For the text-containing cell, return its midpoint in (X, Y) coordinate format. 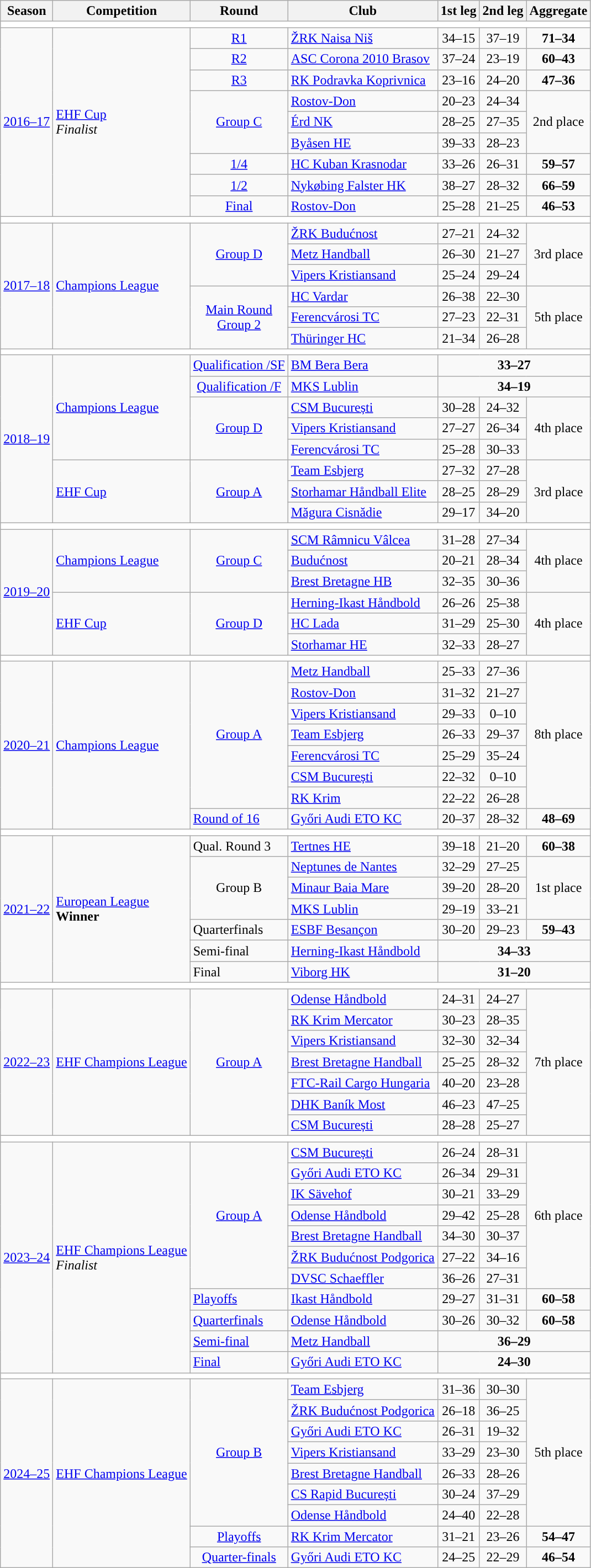
46–54 (558, 1558)
33–27 (514, 365)
DHK Baník Most (362, 1104)
Neptunes de Nantes (362, 867)
30–24 (458, 1495)
27–35 (503, 122)
28–31 (503, 1152)
7th place (558, 1062)
30–36 (503, 582)
BM Bera Bera (362, 365)
30–28 (458, 407)
47–36 (558, 80)
R1 (239, 38)
28–28 (458, 1125)
30–30 (503, 1389)
34–15 (458, 38)
Storhamar HE (362, 645)
37–24 (458, 59)
20–37 (458, 818)
2016–17 (27, 123)
Round (239, 11)
21–25 (503, 206)
26–26 (458, 603)
Măgura Cisnădie (362, 512)
60–38 (558, 846)
European League Winner (122, 909)
22–31 (503, 317)
23–16 (458, 80)
RK Krim (362, 798)
24–30 (514, 1362)
21–34 (458, 338)
27–32 (458, 470)
R2 (239, 59)
28–23 (503, 143)
29–27 (458, 1299)
25–29 (458, 756)
47–25 (503, 1104)
2017–18 (27, 286)
23–30 (503, 1452)
28–29 (503, 491)
23–19 (503, 59)
2024–25 (27, 1474)
19–32 (503, 1431)
Brest Bretagne HB (362, 582)
66–59 (558, 185)
60–43 (558, 59)
30–32 (503, 1320)
29–17 (458, 512)
Season (27, 11)
Thüringer HC (362, 338)
29–31 (503, 1173)
Minaur Baia Mare (362, 888)
2018–19 (27, 439)
26–24 (458, 1152)
Round of 16 (239, 818)
23–26 (503, 1537)
29–24 (503, 275)
34–19 (514, 386)
32–30 (458, 1041)
Érd NK (362, 122)
ESBF Besançon (362, 930)
RK Podravka Koprivnica (362, 80)
Aggregate (558, 11)
25–38 (503, 603)
EHF Champions League Finalist (122, 1257)
31–31 (503, 1299)
28–27 (503, 645)
24–25 (458, 1558)
21–20 (503, 846)
30–23 (458, 1020)
ASC Corona 2010 Brasov (362, 59)
27–31 (503, 1278)
1st place (558, 888)
30–20 (458, 930)
32–29 (458, 867)
36–25 (503, 1410)
22–32 (458, 777)
Qual. Round 3 (239, 846)
2023–24 (27, 1257)
31–21 (458, 1537)
HC Lada (362, 624)
25–25 (458, 1062)
54–47 (558, 1537)
2020–21 (27, 745)
26–38 (458, 296)
31–28 (458, 539)
27–21 (458, 233)
2021–22 (27, 909)
20–23 (458, 101)
32–33 (458, 645)
36–26 (458, 1278)
46–53 (558, 206)
30–21 (458, 1194)
28–20 (503, 888)
39–18 (458, 846)
Quarter-finals (239, 1558)
36–29 (514, 1341)
Qualification /SF (239, 365)
29–19 (458, 909)
27–36 (503, 672)
R3 (239, 80)
31–32 (458, 693)
HC Kuban Krasnodar (362, 164)
24–34 (503, 101)
1st leg (458, 11)
29–37 (503, 735)
2nd place (558, 122)
34–30 (458, 1236)
Viborg HK (362, 972)
34–20 (503, 512)
8th place (558, 735)
Main RoundGroup 2 (239, 317)
71–34 (558, 38)
2022–23 (27, 1062)
26–18 (458, 1410)
28–34 (503, 561)
26–30 (458, 254)
28–35 (503, 1020)
Competition (122, 11)
Qualification /F (239, 386)
SCM Râmnicu Vâlcea (362, 539)
DVSC Schaeffler (362, 1278)
24–31 (458, 999)
37–19 (503, 38)
33–26 (458, 164)
27–25 (503, 867)
27–23 (458, 317)
29–33 (458, 714)
24–20 (503, 80)
23–28 (503, 1083)
6th place (558, 1215)
48–69 (558, 818)
27–27 (458, 428)
24–40 (458, 1516)
30–37 (503, 1236)
39–20 (458, 888)
25–33 (458, 672)
25–24 (458, 275)
29–23 (503, 930)
ŽRK Budućnost (362, 233)
2nd leg (503, 11)
25–30 (503, 624)
22–30 (503, 296)
22–28 (503, 1516)
1/4 (239, 164)
30–26 (458, 1320)
22–29 (503, 1558)
Budućnost (362, 561)
34–16 (503, 1257)
Storhamar Håndball Elite (362, 491)
32–34 (503, 1041)
Byåsen HE (362, 143)
Nykøbing Falster HK (362, 185)
32–35 (458, 582)
31–20 (514, 972)
27–34 (503, 539)
33–21 (503, 909)
37–29 (503, 1495)
40–20 (458, 1083)
24–27 (503, 999)
CS Rapid București (362, 1495)
EHF Cup Finalist (122, 123)
29–42 (458, 1215)
46–23 (458, 1104)
59–57 (558, 164)
38–27 (458, 185)
28–26 (503, 1473)
39–33 (458, 143)
31–36 (458, 1389)
1/2 (239, 185)
35–24 (503, 756)
ŽRK Naisa Niš (362, 38)
IK Sävehof (362, 1194)
22–22 (458, 798)
HC Vardar (362, 296)
2019–20 (27, 592)
Ikast Håndbold (362, 1299)
34–33 (514, 951)
27–28 (503, 470)
FTC-Rail Cargo Hungaria (362, 1083)
20–21 (458, 561)
59–43 (558, 930)
30–33 (503, 449)
25–27 (503, 1125)
27–22 (458, 1257)
Club (362, 11)
31–29 (458, 624)
Tertnes HE (362, 846)
